Locate the cell with the specified text and output its [x, y] center coordinate. 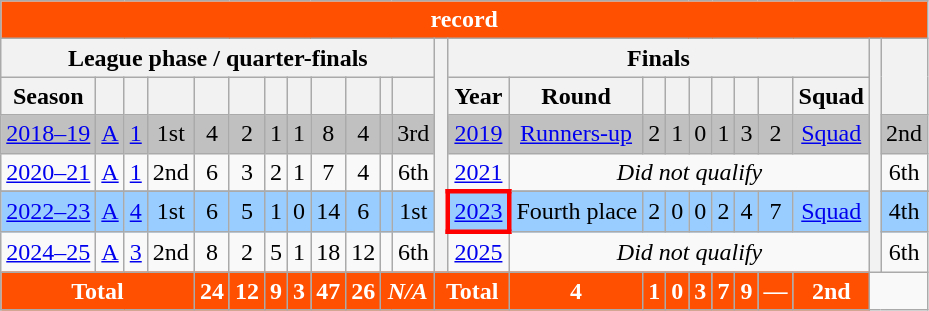
2023 [478, 212]
Fourth place [576, 212]
2018–19 [48, 134]
26 [364, 291]
47 [328, 291]
Year [478, 96]
N/A [408, 291]
4th [904, 212]
Runners-up [576, 134]
3rd [414, 134]
— [776, 291]
League phase / quarter-finals [218, 58]
14 [328, 212]
Finals [658, 58]
Season [48, 96]
2022–23 [48, 212]
2025 [478, 252]
record [464, 20]
2020–21 [48, 172]
2021 [478, 172]
2019 [478, 134]
18 [328, 252]
Round [576, 96]
24 [212, 291]
2024–25 [48, 252]
